Return the (X, Y) coordinate for the center point of the cell that contains the specified text.  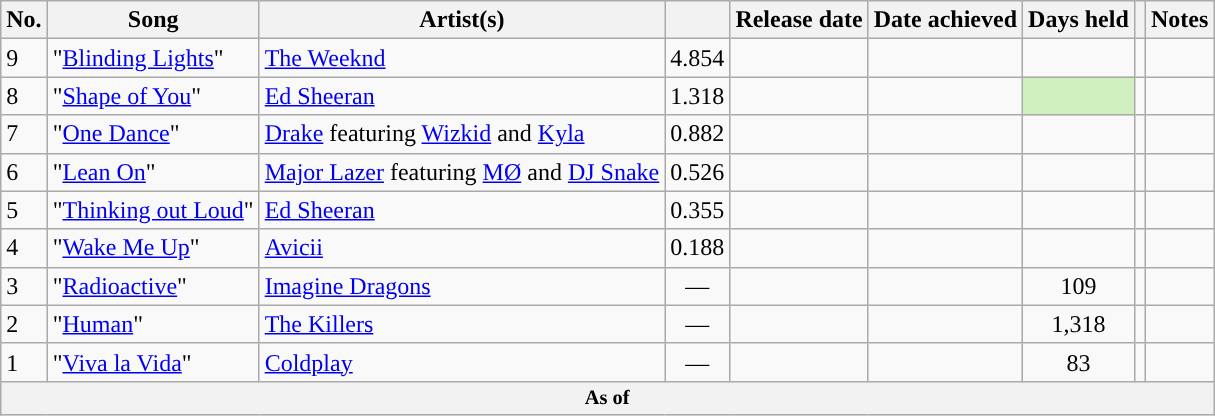
"Human" (153, 324)
83 (1079, 362)
8 (24, 96)
"Lean On" (153, 172)
1 (24, 362)
Song (153, 20)
"One Dance" (153, 134)
Release date (799, 20)
6 (24, 172)
Artist(s) (462, 20)
4 (24, 248)
4.854 (698, 58)
3 (24, 286)
1,318 (1079, 324)
7 (24, 134)
"Viva la Vida" (153, 362)
2 (24, 324)
5 (24, 210)
9 (24, 58)
As of (608, 398)
"Blinding Lights" (153, 58)
"Shape of You" (153, 96)
0.355 (698, 210)
Imagine Dragons (462, 286)
"Radioactive" (153, 286)
No. (24, 20)
Avicii (462, 248)
Drake featuring Wizkid and Kyla (462, 134)
"Wake Me Up" (153, 248)
Date achieved (945, 20)
1.318 (698, 96)
0.882 (698, 134)
0.188 (698, 248)
The Killers (462, 324)
Coldplay (462, 362)
109 (1079, 286)
Notes (1179, 20)
Days held (1079, 20)
"Thinking out Loud" (153, 210)
0.526 (698, 172)
Major Lazer featuring MØ and DJ Snake (462, 172)
The Weeknd (462, 58)
